Identify which cell holds the provided text, then report its (x, y) central coordinate. 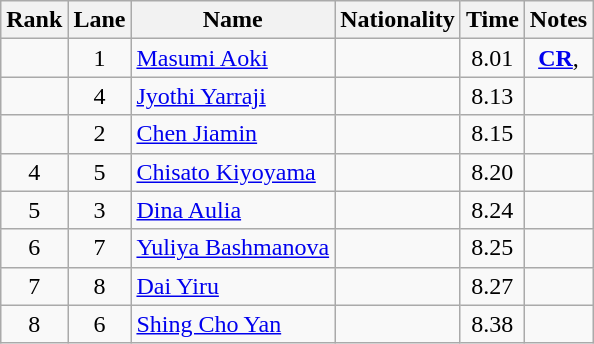
1 (100, 58)
8.20 (492, 172)
8.38 (492, 324)
CR, (558, 58)
Rank (34, 20)
Jyothi Yarraji (233, 96)
8.01 (492, 58)
2 (100, 134)
Dai Yiru (233, 286)
8.27 (492, 286)
Lane (100, 20)
8.25 (492, 248)
3 (100, 210)
Nationality (398, 20)
Time (492, 20)
8.13 (492, 96)
Chisato Kiyoyama (233, 172)
Yuliya Bashmanova (233, 248)
Masumi Aoki (233, 58)
8.24 (492, 210)
Shing Cho Yan (233, 324)
Notes (558, 20)
Chen Jiamin (233, 134)
8.15 (492, 134)
Name (233, 20)
Dina Aulia (233, 210)
